Find where the given text appears and provide that cell's center as [x, y] coordinate. 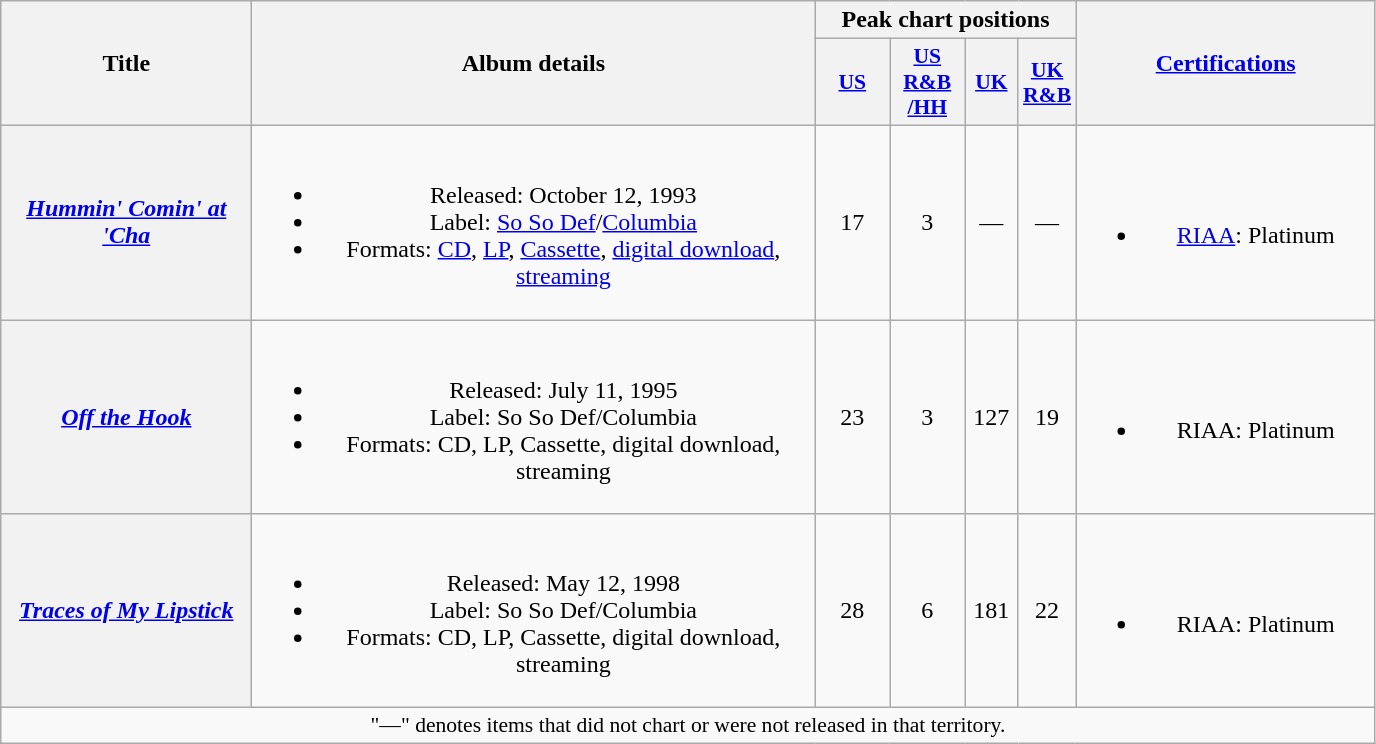
19 [1047, 417]
Album details [534, 64]
181 [992, 611]
Certifications [1226, 64]
Released: July 11, 1995Label: So So Def/ColumbiaFormats: CD, LP, Cassette, digital download, streaming [534, 417]
Released: October 12, 1993Label: So So Def/ColumbiaFormats: CD, LP, Cassette, digital download, streaming [534, 222]
Traces of My Lipstick [126, 611]
6 [928, 611]
Peak chart positions [946, 20]
Title [126, 64]
Off the Hook [126, 417]
US [852, 82]
USR&B/HH [928, 82]
22 [1047, 611]
28 [852, 611]
Hummin' Comin' at 'Cha [126, 222]
17 [852, 222]
"—" denotes items that did not chart or were not released in that territory. [688, 726]
UK [992, 82]
23 [852, 417]
127 [992, 417]
UKR&B [1047, 82]
Released: May 12, 1998Label: So So Def/ColumbiaFormats: CD, LP, Cassette, digital download, streaming [534, 611]
